Find where the given text appears and provide that cell's center as [X, Y] coordinate. 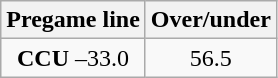
56.5 [210, 58]
Pregame line [74, 20]
Over/under [210, 20]
CCU –33.0 [74, 58]
